Capture the cell that displays the provided text and extract its [x, y] central coordinate. 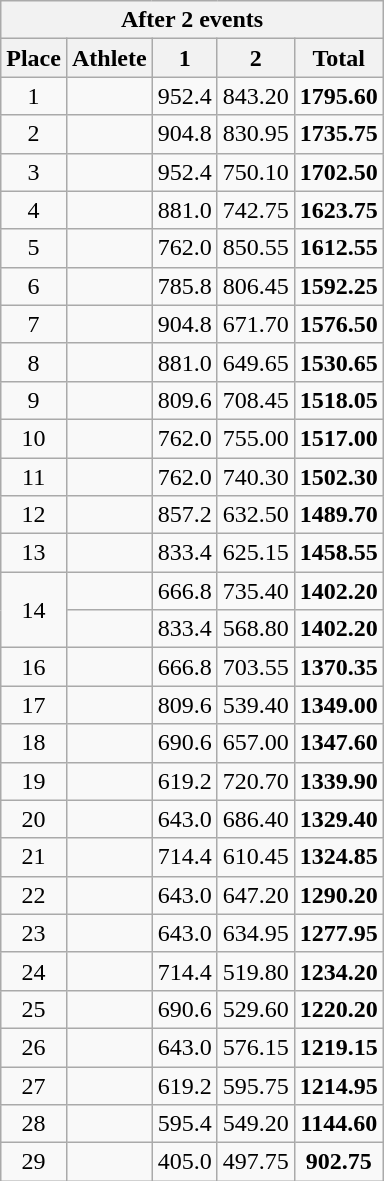
1458.55 [338, 553]
1347.60 [338, 743]
1612.55 [338, 248]
14 [34, 610]
568.80 [256, 629]
625.15 [256, 553]
529.60 [256, 1009]
735.40 [256, 591]
1370.35 [338, 667]
857.2 [184, 515]
10 [34, 438]
576.15 [256, 1047]
1702.50 [338, 172]
671.70 [256, 324]
Place [34, 58]
830.95 [256, 134]
23 [34, 933]
18 [34, 743]
8 [34, 362]
22 [34, 895]
843.20 [256, 96]
13 [34, 553]
27 [34, 1085]
21 [34, 857]
1530.65 [338, 362]
1329.40 [338, 819]
806.45 [256, 286]
26 [34, 1047]
686.40 [256, 819]
902.75 [338, 1162]
1220.20 [338, 1009]
1795.60 [338, 96]
595.75 [256, 1085]
632.50 [256, 515]
17 [34, 705]
539.40 [256, 705]
1214.95 [338, 1085]
1219.15 [338, 1047]
657.00 [256, 743]
497.75 [256, 1162]
649.65 [256, 362]
1489.70 [338, 515]
1502.30 [338, 477]
20 [34, 819]
1517.00 [338, 438]
4 [34, 210]
1349.00 [338, 705]
647.20 [256, 895]
595.4 [184, 1124]
7 [34, 324]
1623.75 [338, 210]
1735.75 [338, 134]
1592.25 [338, 286]
25 [34, 1009]
5 [34, 248]
1144.60 [338, 1124]
29 [34, 1162]
634.95 [256, 933]
850.55 [256, 248]
742.75 [256, 210]
11 [34, 477]
Athlete [109, 58]
740.30 [256, 477]
9 [34, 400]
19 [34, 781]
Total [338, 58]
12 [34, 515]
6 [34, 286]
16 [34, 667]
785.8 [184, 286]
720.70 [256, 781]
703.55 [256, 667]
549.20 [256, 1124]
24 [34, 971]
1290.20 [338, 895]
610.45 [256, 857]
1339.90 [338, 781]
28 [34, 1124]
3 [34, 172]
1518.05 [338, 400]
519.80 [256, 971]
708.45 [256, 400]
After 2 events [192, 20]
1576.50 [338, 324]
1234.20 [338, 971]
750.10 [256, 172]
1324.85 [338, 857]
1277.95 [338, 933]
755.00 [256, 438]
405.0 [184, 1162]
